Find where the given text appears and provide that cell's center as (x, y) coordinate. 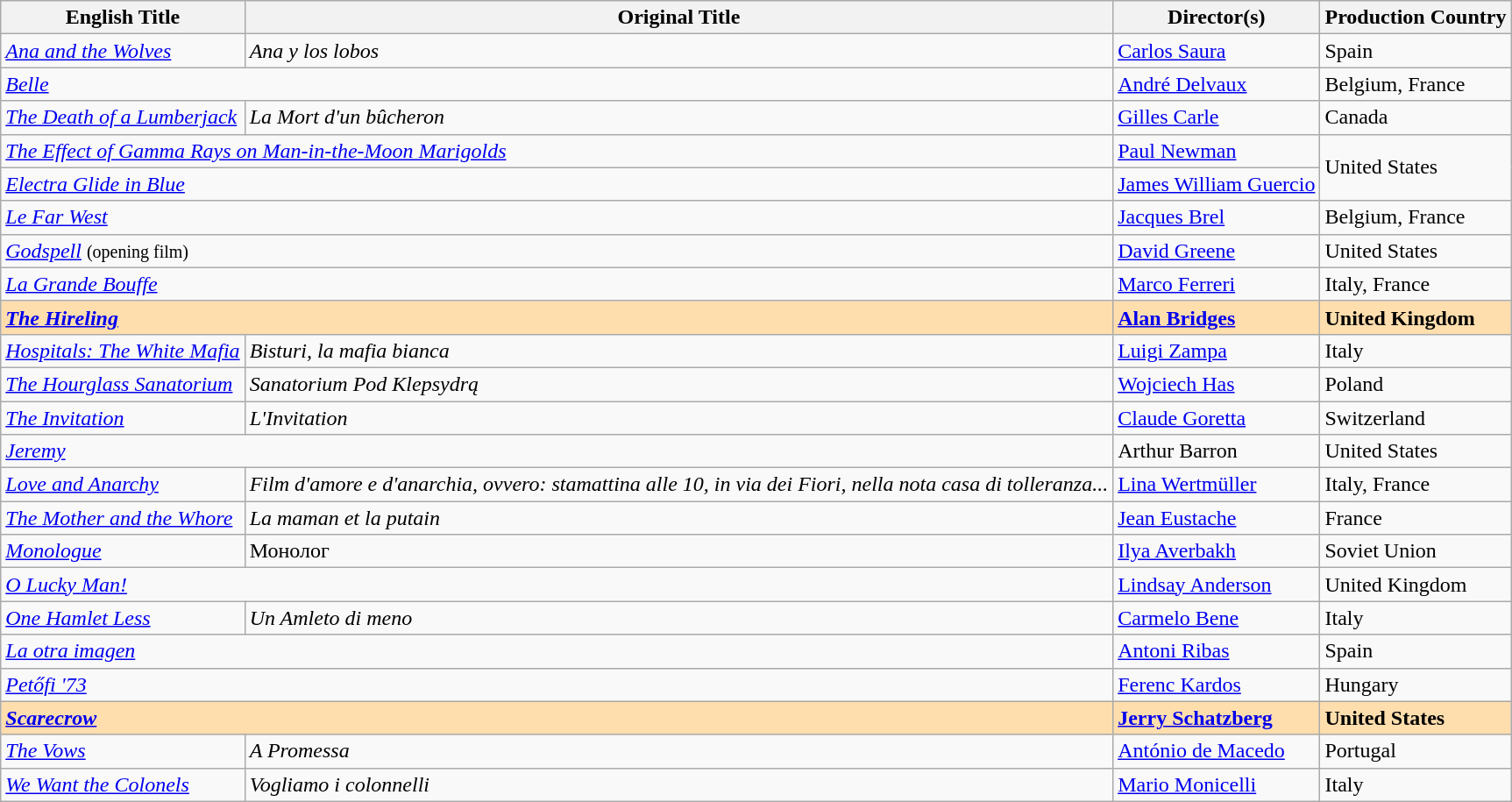
La Grande Bouffe (557, 284)
The Hourglass Sanatorium (123, 384)
Canada (1416, 117)
António de Macedo (1217, 751)
Director(s) (1217, 18)
Soviet Union (1416, 551)
La otra imagen (557, 651)
Gilles Carle (1217, 117)
Carmelo Bene (1217, 618)
Godspell (opening film) (557, 251)
France (1416, 518)
The Hireling (557, 317)
Wojciech Has (1217, 384)
A Promessa (678, 751)
Le Far West (557, 217)
Ferenc Kardos (1217, 685)
Un Amleto di meno (678, 618)
Arthur Barron (1217, 451)
Poland (1416, 384)
Lina Wertmüller (1217, 485)
Paul Newman (1217, 151)
Luigi Zampa (1217, 351)
The Death of a Lumberjack (123, 117)
The Vows (123, 751)
English Title (123, 18)
Portugal (1416, 751)
O Lucky Man! (557, 585)
One Hamlet Less (123, 618)
Claude Goretta (1217, 418)
Jean Eustache (1217, 518)
Lindsay Anderson (1217, 585)
Ana and the Wolves (123, 51)
James William Guercio (1217, 184)
Production Country (1416, 18)
We Want the Colonels (123, 784)
Antoni Ribas (1217, 651)
Ana y los lobos (678, 51)
Scarecrow (557, 718)
Jeremy (557, 451)
La maman et la putain (678, 518)
The Mother and the Whore (123, 518)
Mario Monicelli (1217, 784)
Hospitals: The White Mafia (123, 351)
Love and Anarchy (123, 485)
Switzerland (1416, 418)
The Invitation (123, 418)
Sanatorium Pod Klepsydrą (678, 384)
Film d'amore e d'anarchia, ovvero: stamattina alle 10, in via dei Fiori, nella nota casa di tolleranza... (678, 485)
La Mort d'un bûcheron (678, 117)
Jacques Brel (1217, 217)
Carlos Saura (1217, 51)
The Effect of Gamma Rays on Man-in-the-Moon Marigolds (557, 151)
Electra Glide in Blue (557, 184)
L'Invitation (678, 418)
Ilya Averbakh (1217, 551)
Hungary (1416, 685)
Belle (557, 84)
Jerry Schatzberg (1217, 718)
Alan Bridges (1217, 317)
Bisturi, la mafia bianca (678, 351)
David Greene (1217, 251)
Petőfi '73 (557, 685)
Marco Ferreri (1217, 284)
Original Title (678, 18)
André Delvaux (1217, 84)
Vogliamo i colonnelli (678, 784)
Монолог (678, 551)
Monologue (123, 551)
